Extract the [x, y] coordinate from the center of the cell holding the provided text.  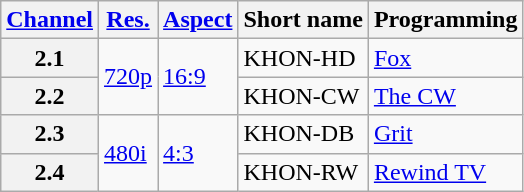
Aspect [198, 20]
Grit [446, 134]
KHON-CW [303, 96]
Channel [50, 20]
KHON-HD [303, 58]
720p [128, 77]
The CW [446, 96]
2.2 [50, 96]
16:9 [198, 77]
2.4 [50, 172]
KHON-DB [303, 134]
Fox [446, 58]
2.3 [50, 134]
480i [128, 153]
4:3 [198, 153]
2.1 [50, 58]
Res. [128, 20]
Programming [446, 20]
KHON-RW [303, 172]
Rewind TV [446, 172]
Short name [303, 20]
